Search for the cell housing the specified text and yield its [X, Y] center coordinate. 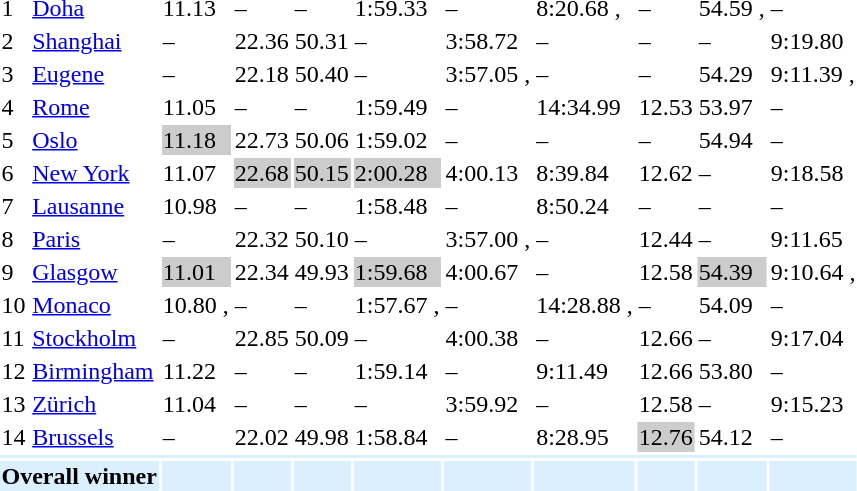
3:59.92 [488, 404]
1:59.14 [397, 371]
4:00.13 [488, 173]
1:58.84 [397, 437]
9:18.58 [813, 173]
11.04 [196, 404]
New York [95, 173]
50.15 [322, 173]
Monaco [95, 305]
50.09 [322, 338]
54.94 [732, 140]
5 [14, 140]
9:11.65 [813, 239]
Birmingham [95, 371]
Paris [95, 239]
3 [14, 74]
11 [14, 338]
9:19.80 [813, 41]
4:00.38 [488, 338]
9:11.49 [585, 371]
Shanghai [95, 41]
14:28.88 , [585, 305]
22.68 [262, 173]
10.98 [196, 206]
22.18 [262, 74]
11.07 [196, 173]
50.31 [322, 41]
Glasgow [95, 272]
8 [14, 239]
9:17.04 [813, 338]
22.36 [262, 41]
22.32 [262, 239]
3:57.05 , [488, 74]
Rome [95, 107]
1:59.02 [397, 140]
4:00.67 [488, 272]
3:57.00 , [488, 239]
1:59.49 [397, 107]
8:39.84 [585, 173]
22.85 [262, 338]
53.97 [732, 107]
Stockholm [95, 338]
1:59.68 [397, 272]
14:34.99 [585, 107]
8:50.24 [585, 206]
11.05 [196, 107]
11.22 [196, 371]
1:58.48 [397, 206]
2 [14, 41]
49.93 [322, 272]
9:11.39 , [813, 74]
1:57.67 , [397, 305]
12.62 [666, 173]
6 [14, 173]
54.09 [732, 305]
3:58.72 [488, 41]
10 [14, 305]
11.18 [196, 140]
9:10.64 , [813, 272]
53.80 [732, 371]
Zürich [95, 404]
8:28.95 [585, 437]
9:15.23 [813, 404]
50.10 [322, 239]
7 [14, 206]
49.98 [322, 437]
50.40 [322, 74]
Eugene [95, 74]
22.34 [262, 272]
13 [14, 404]
10.80 , [196, 305]
54.39 [732, 272]
Lausanne [95, 206]
Overall winner [79, 476]
50.06 [322, 140]
Oslo [95, 140]
12.44 [666, 239]
4 [14, 107]
54.12 [732, 437]
2:00.28 [397, 173]
22.02 [262, 437]
Brussels [95, 437]
12.76 [666, 437]
11.01 [196, 272]
22.73 [262, 140]
14 [14, 437]
12.53 [666, 107]
54.29 [732, 74]
12 [14, 371]
9 [14, 272]
